Detect which cell encompasses the target text, then output its (x, y) center coordinate. 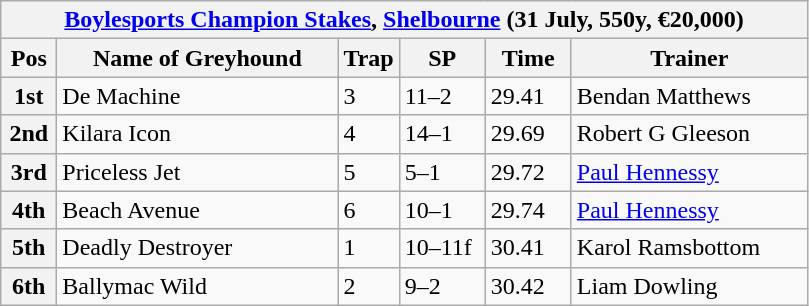
2 (368, 286)
Boylesports Champion Stakes, Shelbourne (31 July, 550y, €20,000) (404, 20)
10–11f (442, 248)
2nd (29, 134)
Name of Greyhound (198, 58)
SP (442, 58)
5th (29, 248)
Priceless Jet (198, 172)
Beach Avenue (198, 210)
5–1 (442, 172)
29.69 (528, 134)
Liam Dowling (689, 286)
Pos (29, 58)
30.41 (528, 248)
11–2 (442, 96)
5 (368, 172)
9–2 (442, 286)
Trap (368, 58)
3rd (29, 172)
Bendan Matthews (689, 96)
1st (29, 96)
Karol Ramsbottom (689, 248)
1 (368, 248)
14–1 (442, 134)
De Machine (198, 96)
3 (368, 96)
Time (528, 58)
Robert G Gleeson (689, 134)
4th (29, 210)
30.42 (528, 286)
6th (29, 286)
29.74 (528, 210)
Kilara Icon (198, 134)
Ballymac Wild (198, 286)
29.41 (528, 96)
10–1 (442, 210)
6 (368, 210)
Trainer (689, 58)
4 (368, 134)
29.72 (528, 172)
Deadly Destroyer (198, 248)
